Find where the given text appears and provide that cell's center as (X, Y) coordinate. 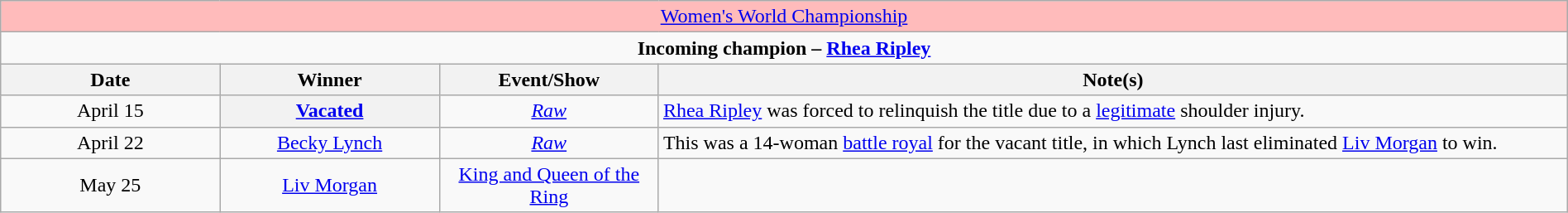
April 15 (111, 111)
Note(s) (1113, 80)
Vacated (329, 111)
Date (111, 80)
Liv Morgan (329, 186)
Women's World Championship (784, 17)
May 25 (111, 186)
This was a 14-woman battle royal for the vacant title, in which Lynch last eliminated Liv Morgan to win. (1113, 143)
Rhea Ripley was forced to relinquish the title due to a legitimate shoulder injury. (1113, 111)
Becky Lynch (329, 143)
Event/Show (549, 80)
King and Queen of the Ring (549, 186)
April 22 (111, 143)
Incoming champion – Rhea Ripley (784, 48)
Winner (329, 80)
